Determine the (X, Y) coordinate at the center of the cell enclosing the given text.  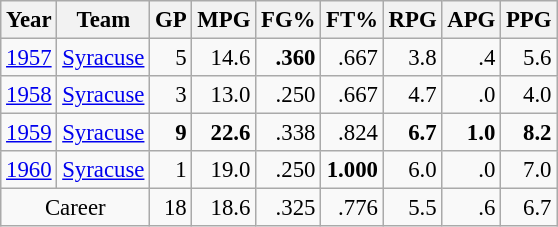
MPG (224, 20)
1 (171, 170)
18.6 (224, 208)
1.0 (472, 133)
4.7 (412, 95)
3 (171, 95)
.6 (472, 208)
3.8 (412, 58)
13.0 (224, 95)
5.5 (412, 208)
18 (171, 208)
PPG (529, 20)
7.0 (529, 170)
.4 (472, 58)
1959 (29, 133)
GP (171, 20)
19.0 (224, 170)
Year (29, 20)
.360 (288, 58)
14.6 (224, 58)
APG (472, 20)
FG% (288, 20)
9 (171, 133)
Career (76, 208)
RPG (412, 20)
1957 (29, 58)
.338 (288, 133)
.776 (352, 208)
1958 (29, 95)
8.2 (529, 133)
22.6 (224, 133)
5.6 (529, 58)
1.000 (352, 170)
4.0 (529, 95)
Team (104, 20)
.824 (352, 133)
5 (171, 58)
.325 (288, 208)
FT% (352, 20)
1960 (29, 170)
6.0 (412, 170)
